Search for the cell housing the specified text and yield its (x, y) center coordinate. 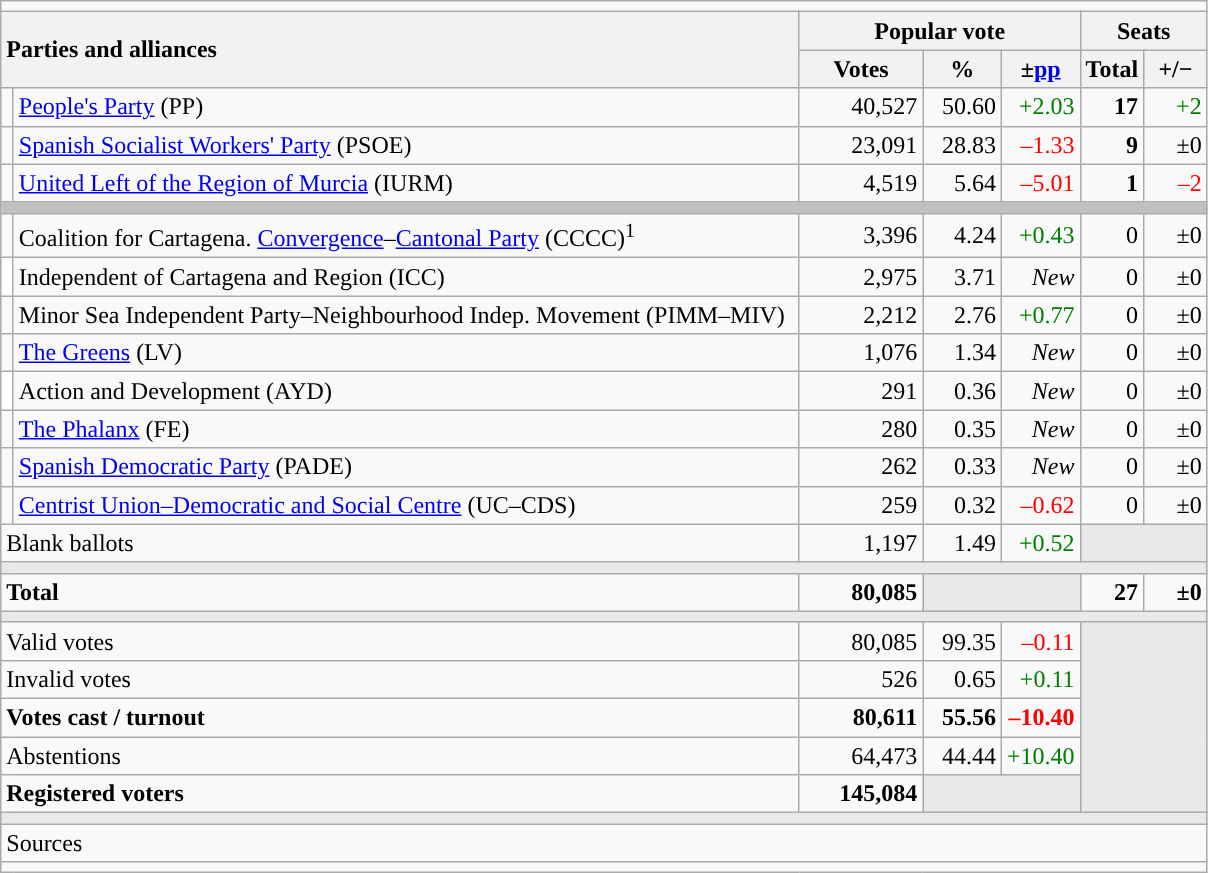
2,212 (861, 315)
Invalid votes (400, 679)
40,527 (861, 107)
1.49 (962, 543)
5.64 (962, 183)
Independent of Cartagena and Region (ICC) (406, 277)
27 (1112, 592)
+0.77 (1040, 315)
Votes (861, 69)
–2 (1176, 183)
Seats (1144, 31)
The Phalanx (FE) (406, 429)
+/− (1176, 69)
+0.11 (1040, 679)
+0.43 (1040, 236)
23,091 (861, 145)
Action and Development (AYD) (406, 391)
% (962, 69)
1 (1112, 183)
99.35 (962, 641)
291 (861, 391)
259 (861, 505)
0.36 (962, 391)
4,519 (861, 183)
526 (861, 679)
80,611 (861, 718)
145,084 (861, 794)
–10.40 (1040, 718)
55.56 (962, 718)
Spanish Socialist Workers' Party (PSOE) (406, 145)
0.65 (962, 679)
Parties and alliances (400, 50)
+2.03 (1040, 107)
280 (861, 429)
Blank ballots (400, 543)
Centrist Union–Democratic and Social Centre (UC–CDS) (406, 505)
0.33 (962, 467)
2.76 (962, 315)
–1.33 (1040, 145)
+10.40 (1040, 756)
3,396 (861, 236)
Sources (604, 843)
9 (1112, 145)
+0.52 (1040, 543)
–0.62 (1040, 505)
4.24 (962, 236)
0.32 (962, 505)
64,473 (861, 756)
1,197 (861, 543)
Votes cast / turnout (400, 718)
1,076 (861, 353)
Valid votes (400, 641)
–0.11 (1040, 641)
Minor Sea Independent Party–Neighbourhood Indep. Movement (PIMM–MIV) (406, 315)
Popular vote (940, 31)
50.60 (962, 107)
262 (861, 467)
2,975 (861, 277)
United Left of the Region of Murcia (IURM) (406, 183)
0.35 (962, 429)
People's Party (PP) (406, 107)
–5.01 (1040, 183)
±pp (1040, 69)
Spanish Democratic Party (PADE) (406, 467)
1.34 (962, 353)
Abstentions (400, 756)
Coalition for Cartagena. Convergence–Cantonal Party (CCCC)1 (406, 236)
44.44 (962, 756)
Registered voters (400, 794)
28.83 (962, 145)
+2 (1176, 107)
3.71 (962, 277)
17 (1112, 107)
The Greens (LV) (406, 353)
